Determine the [x, y] coordinate at the center of the cell enclosing the given text.  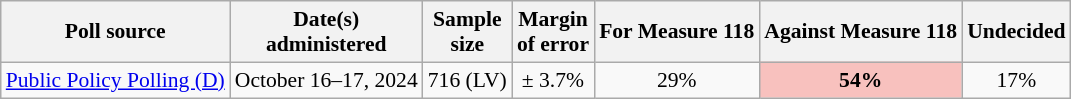
54% [860, 80]
Poll source [116, 32]
For Measure 118 [676, 32]
Undecided [1016, 32]
Date(s)administered [326, 32]
17% [1016, 80]
Against Measure 118 [860, 32]
29% [676, 80]
± 3.7% [553, 80]
Public Policy Polling (D) [116, 80]
October 16–17, 2024 [326, 80]
Samplesize [468, 32]
Marginof error [553, 32]
716 (LV) [468, 80]
